Return (X, Y) of the center of cell containing provided text 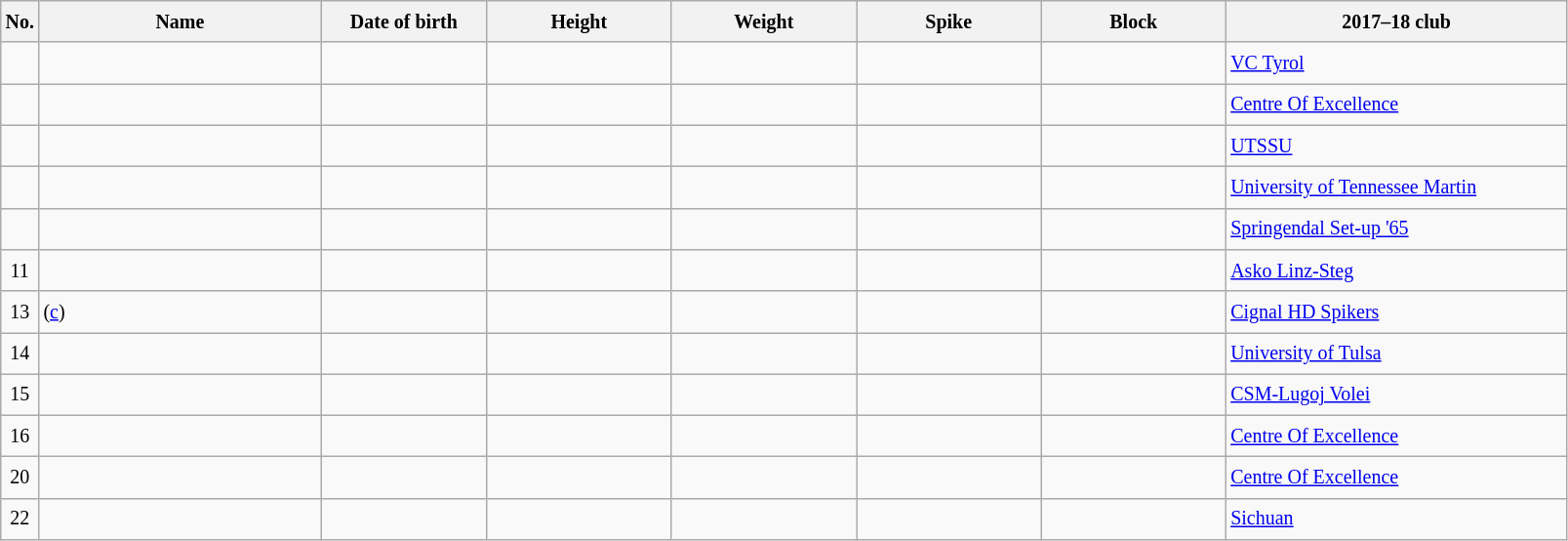
UTSSU (1395, 146)
2017–18 club (1395, 21)
16 (20, 437)
Asko Linz-Steg (1395, 270)
University of Tulsa (1395, 354)
Sichuan (1395, 520)
VC Tyrol (1395, 63)
20 (20, 478)
Weight (763, 21)
No. (20, 21)
Height (580, 21)
University of Tennessee Martin (1395, 187)
14 (20, 354)
11 (20, 270)
(c) (180, 312)
15 (20, 395)
CSM-Lugoj Volei (1395, 395)
Date of birth (404, 21)
Name (180, 21)
22 (20, 520)
Block (1134, 21)
13 (20, 312)
Cignal HD Spikers (1395, 312)
Spike (948, 21)
Springendal Set-up '65 (1395, 229)
